Determine the [X, Y] coordinate at the center of the cell enclosing the given text.  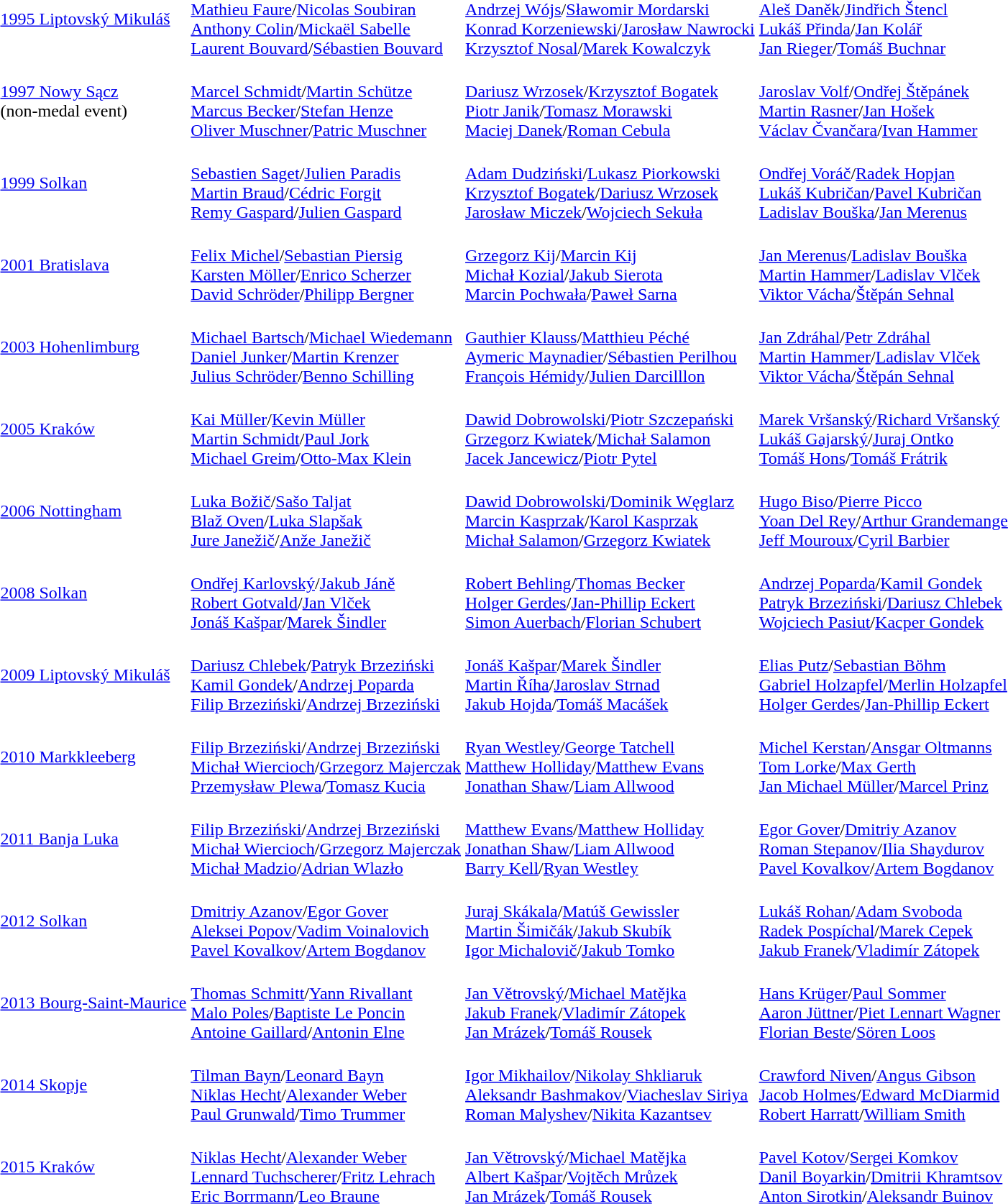
Matthew Evans/Matthew HollidayJonathan Shaw/Liam AllwoodBarry Kell/Ryan Westley [610, 839]
Gauthier Klauss/Matthieu PéchéAymeric Maynadier/Sébastien PerilhouFrançois Hémidy/Julien Darcilllon [610, 347]
Dawid Dobrowolski/Piotr SzczepańskiGrzegorz Kwiatek/Michał SalamonJacek Jancewicz/Piotr Pytel [610, 429]
Dariusz Wrzosek/Krzysztof BogatekPiotr Janik/Tomasz MorawskiMaciej Danek/Roman Cebula [610, 101]
Sebastien Saget/Julien ParadisMartin Braud/Cédric ForgitRemy Gaspard/Julien Gaspard [326, 183]
Michael Bartsch/Michael WiedemannDaniel Junker/Martin KrenzerJulius Schröder/Benno Schilling [326, 347]
Grzegorz Kij/Marcin KijMichał Kozial/Jakub SierotaMarcin Pochwała/Paweł Sarna [610, 265]
Dariusz Chlebek/Patryk BrzezińskiKamil Gondek/Andrzej PopardaFilip Brzeziński/Andrzej Brzeziński [326, 675]
Thomas Schmitt/Yann RivallantMalo Poles/Baptiste Le PoncinAntoine Gaillard/Antonin Elne [326, 1003]
Juraj Skákala/Matúš GewisslerMartin Šimičák/Jakub SkubíkIgor Michalovič/Jakub Tomko [610, 921]
Filip Brzeziński/Andrzej BrzezińskiMichał Wiercioch/Grzegorz MajerczakPrzemysław Plewa/Tomasz Kucia [326, 757]
Igor Mikhailov/Nikolay ShkliarukAleksandr Bashmakov/Viacheslav SiriyaRoman Malyshev/Nikita Kazantsev [610, 1085]
Ryan Westley/George TatchellMatthew Holliday/Matthew EvansJonathan Shaw/Liam Allwood [610, 757]
Ondřej Karlovský/Jakub JáněRobert Gotvald/Jan VlčekJonáš Kašpar/Marek Šindler [326, 593]
Dawid Dobrowolski/Dominik WęglarzMarcin Kasprzak/Karol KasprzakMichał Salamon/Grzegorz Kwiatek [610, 511]
Marcel Schmidt/Martin SchützeMarcus Becker/Stefan HenzeOliver Muschner/Patric Muschner [326, 101]
Tilman Bayn/Leonard BaynNiklas Hecht/Alexander WeberPaul Grunwald/Timo Trummer [326, 1085]
Luka Božič/Sašo TaljatBlaž Oven/Luka SlapšakJure Janežič/Anže Janežič [326, 511]
Kai Müller/Kevin MüllerMartin Schmidt/Paul JorkMichael Greim/Otto-Max Klein [326, 429]
Jan Větrovský/Michael MatějkaJakub Franek/Vladimír ZátopekJan Mrázek/Tomáš Rousek [610, 1003]
Robert Behling/Thomas BeckerHolger Gerdes/Jan-Phillip EckertSimon Auerbach/Florian Schubert [610, 593]
Felix Michel/Sebastian PiersigKarsten Möller/Enrico ScherzerDavid Schröder/Philipp Bergner [326, 265]
Jonáš Kašpar/Marek ŠindlerMartin Říha/Jaroslav StrnadJakub Hojda/Tomáš Macášek [610, 675]
Adam Dudziński/Lukasz PiorkowskiKrzysztof Bogatek/Dariusz WrzosekJarosław Miczek/Wojciech Sekuła [610, 183]
Filip Brzeziński/Andrzej BrzezińskiMichał Wiercioch/Grzegorz MajerczakMichał Madzio/Adrian Wlazło [326, 839]
Dmitriy Azanov/Egor GoverAleksei Popov/Vadim VoinalovichPavel Kovalkov/Artem Bogdanov [326, 921]
